From the cell containing the given text, extract its center point as (X, Y) coordinate. 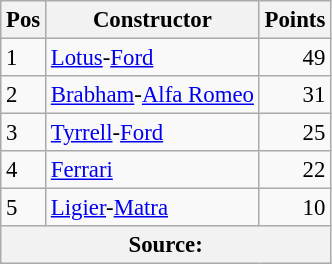
49 (294, 58)
Ligier-Matra (153, 208)
5 (24, 208)
Pos (24, 20)
Brabham-Alfa Romeo (153, 95)
10 (294, 208)
Lotus-Ford (153, 58)
1 (24, 58)
22 (294, 170)
Ferrari (153, 170)
25 (294, 133)
Tyrrell-Ford (153, 133)
Points (294, 20)
Constructor (153, 20)
31 (294, 95)
3 (24, 133)
Source: (166, 245)
4 (24, 170)
2 (24, 95)
